For the text-containing cell, return its midpoint in [X, Y] coordinate format. 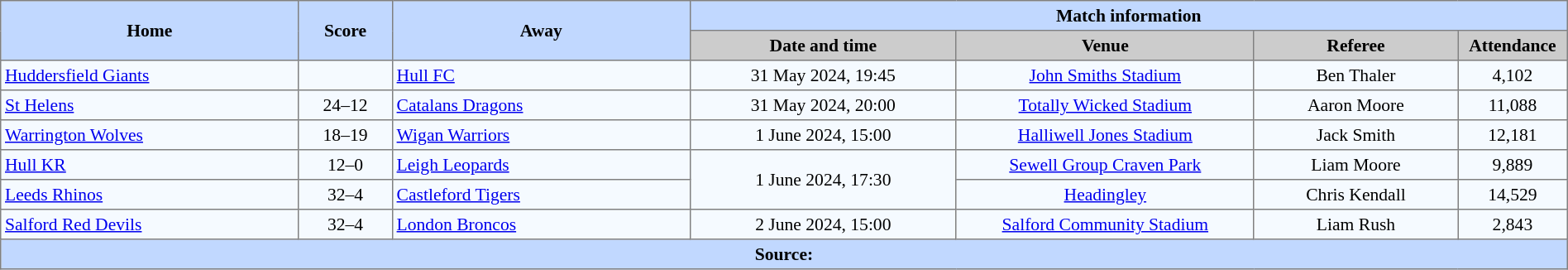
Venue [1105, 46]
Leigh Leopards [541, 165]
Catalans Dragons [541, 105]
St Helens [150, 105]
Jack Smith [1355, 135]
Halliwell Jones Stadium [1105, 135]
Sewell Group Craven Park [1105, 165]
Leeds Rhinos [150, 195]
Source: [784, 254]
4,102 [1513, 75]
Date and time [823, 46]
Liam Rush [1355, 224]
Away [541, 31]
31 May 2024, 19:45 [823, 75]
14,529 [1513, 195]
Attendance [1513, 46]
Aaron Moore [1355, 105]
1 June 2024, 15:00 [823, 135]
Referee [1355, 46]
Wigan Warriors [541, 135]
Match information [1128, 16]
2 June 2024, 15:00 [823, 224]
London Broncos [541, 224]
1 June 2024, 17:30 [823, 180]
Score [346, 31]
Home [150, 31]
Ben Thaler [1355, 75]
Liam Moore [1355, 165]
24–12 [346, 105]
11,088 [1513, 105]
John Smiths Stadium [1105, 75]
12–0 [346, 165]
18–19 [346, 135]
Hull FC [541, 75]
2,843 [1513, 224]
Castleford Tigers [541, 195]
12,181 [1513, 135]
Totally Wicked Stadium [1105, 105]
Chris Kendall [1355, 195]
31 May 2024, 20:00 [823, 105]
Warrington Wolves [150, 135]
Salford Red Devils [150, 224]
Salford Community Stadium [1105, 224]
Huddersfield Giants [150, 75]
Hull KR [150, 165]
Headingley [1105, 195]
9,889 [1513, 165]
